Scan for the cell matching the given text and deliver its (X, Y) coordinate at center. 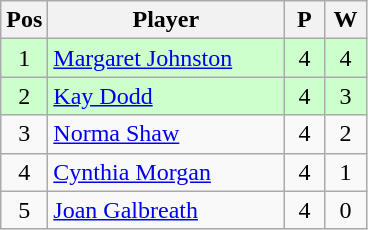
Kay Dodd (166, 96)
P (304, 20)
0 (346, 210)
Cynthia Morgan (166, 172)
Norma Shaw (166, 134)
Margaret Johnston (166, 58)
5 (24, 210)
Joan Galbreath (166, 210)
Player (166, 20)
Pos (24, 20)
W (346, 20)
